Search for the cell housing the specified text and yield its [X, Y] center coordinate. 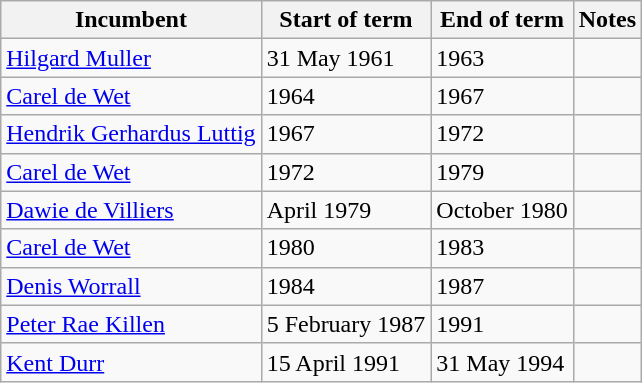
October 1980 [502, 210]
1984 [346, 286]
Hilgard Muller [131, 58]
1983 [502, 248]
1964 [346, 96]
Dawie de Villiers [131, 210]
1991 [502, 324]
31 May 1994 [502, 362]
Notes [607, 20]
End of term [502, 20]
Peter Rae Killen [131, 324]
31 May 1961 [346, 58]
1963 [502, 58]
Kent Durr [131, 362]
April 1979 [346, 210]
1987 [502, 286]
Denis Worrall [131, 286]
1979 [502, 172]
15 April 1991 [346, 362]
Hendrik Gerhardus Luttig [131, 134]
5 February 1987 [346, 324]
1980 [346, 248]
Incumbent [131, 20]
Start of term [346, 20]
